Output the [X, Y] coordinate of the center of the cell containing the given text.  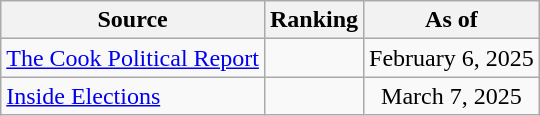
Inside Elections [133, 96]
The Cook Political Report [133, 58]
Ranking [314, 20]
Source [133, 20]
March 7, 2025 [452, 96]
February 6, 2025 [452, 58]
As of [452, 20]
